Output the [X, Y] coordinate of the center of the cell containing the given text.  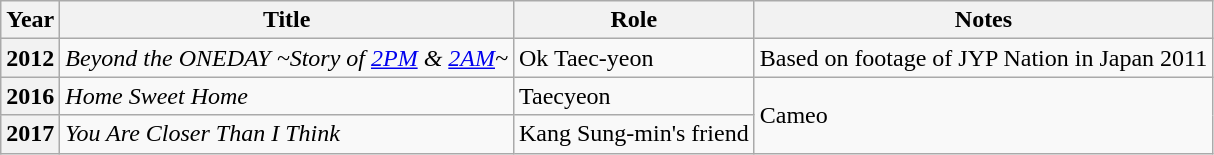
Kang Sung-min's friend [634, 134]
2017 [30, 134]
2012 [30, 58]
Taecyeon [634, 96]
Cameo [984, 115]
Role [634, 20]
2016 [30, 96]
Home Sweet Home [287, 96]
Year [30, 20]
Title [287, 20]
Beyond the ONEDAY ~Story of 2PM & 2AM~ [287, 58]
Notes [984, 20]
Based on footage of JYP Nation in Japan 2011 [984, 58]
You Are Closer Than I Think [287, 134]
Ok Taec-yeon [634, 58]
